Provide the (X, Y) coordinate of the cell's center where the given text is located.  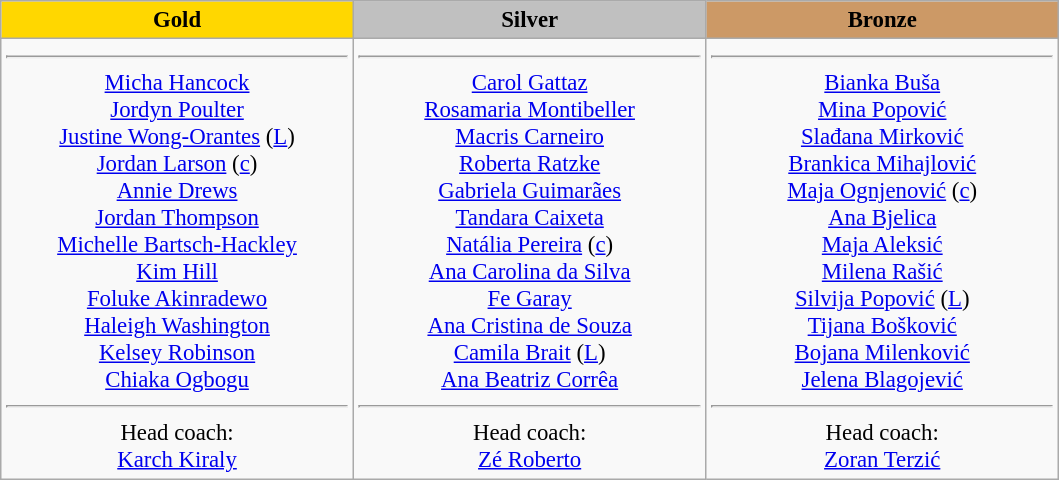
Bronze (882, 20)
Gold (178, 20)
Silver (530, 20)
